Search for the cell housing the specified text and yield its (X, Y) center coordinate. 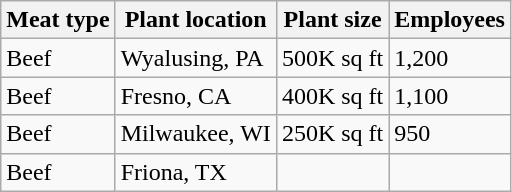
Meat type (58, 20)
Fresno, CA (196, 96)
Plant size (332, 20)
500K sq ft (332, 58)
Employees (450, 20)
1,200 (450, 58)
Plant location (196, 20)
250K sq ft (332, 134)
950 (450, 134)
Friona, TX (196, 172)
400K sq ft (332, 96)
Milwaukee, WI (196, 134)
1,100 (450, 96)
Wyalusing, PA (196, 58)
